Locate the cell with the specified text and output its (X, Y) center coordinate. 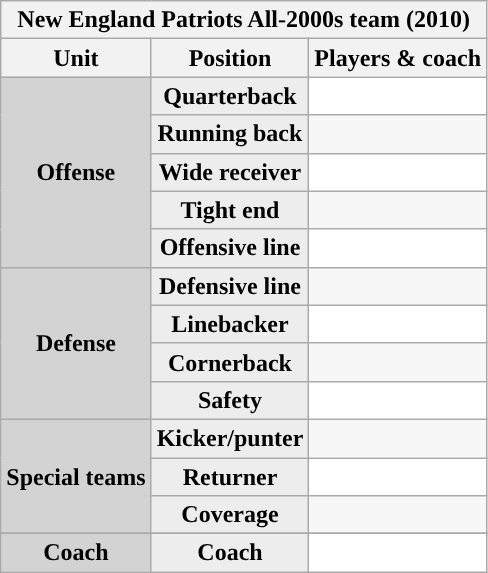
Cornerback (230, 362)
Tight end (230, 210)
Unit (76, 58)
New England Patriots All-2000s team (2010) (244, 20)
Defensive line (230, 286)
Position (230, 58)
Running back (230, 134)
Players & coach (398, 58)
Offensive line (230, 248)
Special teams (76, 476)
Safety (230, 400)
Defense (76, 343)
Returner (230, 477)
Offense (76, 172)
Linebacker (230, 324)
Quarterback (230, 96)
Wide receiver (230, 172)
Coverage (230, 515)
Kicker/punter (230, 438)
